For the text-containing cell, return its midpoint in (X, Y) coordinate format. 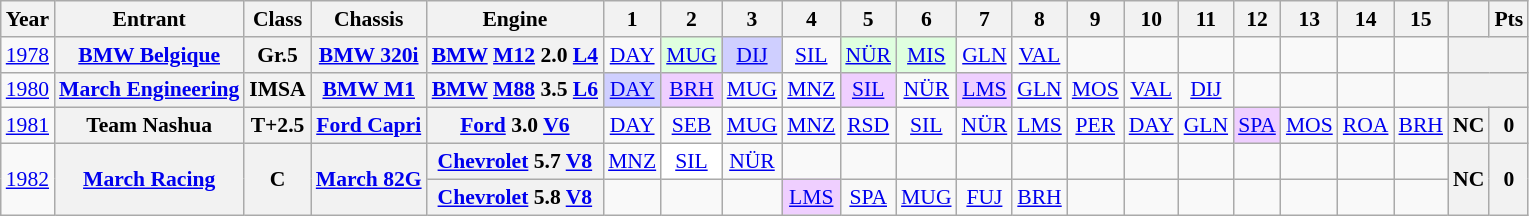
Engine (515, 19)
PER (1096, 126)
12 (1257, 19)
Chevrolet 5.8 V8 (515, 197)
Team Nashua (149, 126)
SEB (692, 126)
13 (1310, 19)
RSD (868, 126)
Ford 3.0 V6 (515, 126)
March Racing (149, 180)
C (278, 180)
9 (1096, 19)
1982 (28, 180)
BMW 320i (369, 55)
T+2.5 (278, 126)
FUJ (985, 197)
Chassis (369, 19)
2 (692, 19)
8 (1040, 19)
MIS (926, 55)
BMW M88 3.5 L6 (515, 90)
BMW M1 (369, 90)
1 (632, 19)
BMW M12 2.0 L4 (515, 55)
14 (1366, 19)
10 (1152, 19)
11 (1206, 19)
3 (752, 19)
15 (1422, 19)
1981 (28, 126)
March Engineering (149, 90)
Gr.5 (278, 55)
IMSA (278, 90)
Class (278, 19)
1978 (28, 55)
Year (28, 19)
4 (811, 19)
March 82G (369, 180)
BMW Belgique (149, 55)
Chevrolet 5.7 V8 (515, 162)
ROA (1366, 126)
1980 (28, 90)
Entrant (149, 19)
6 (926, 19)
7 (985, 19)
Pts (1508, 19)
Ford Capri (369, 126)
5 (868, 19)
